Return [X, Y] of the center of cell containing provided text 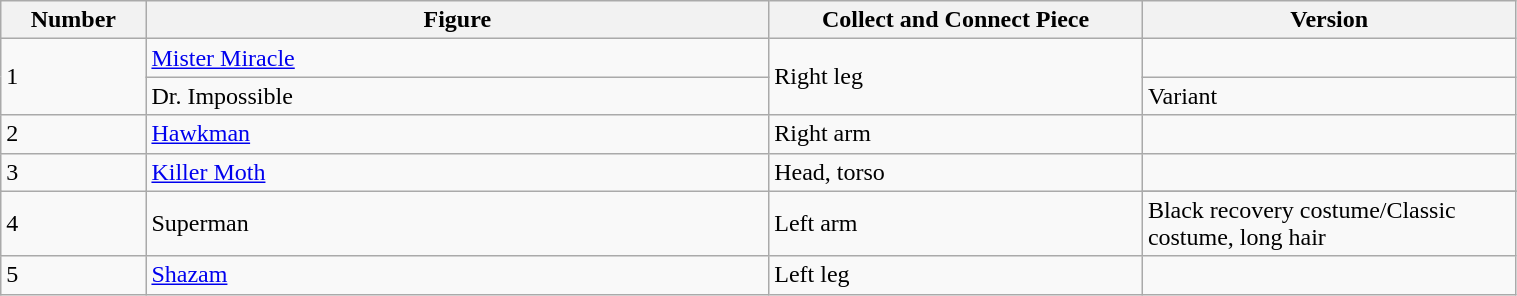
1 [74, 77]
Left arm [956, 224]
3 [74, 172]
Mister Miracle [458, 58]
Variant [1329, 96]
Version [1329, 20]
Black recovery costume/Classic costume, long hair [1329, 224]
5 [74, 275]
Left leg [956, 275]
Number [74, 20]
2 [74, 134]
4 [74, 224]
Right leg [956, 77]
Right arm [956, 134]
Superman [458, 224]
Dr. Impossible [458, 96]
Head, torso [956, 172]
Shazam [458, 275]
Collect and Connect Piece [956, 20]
Figure [458, 20]
Hawkman [458, 134]
Killer Moth [458, 172]
